Pinpoint the cell where the given text exists, returning its [x, y] midpoint coordinate. 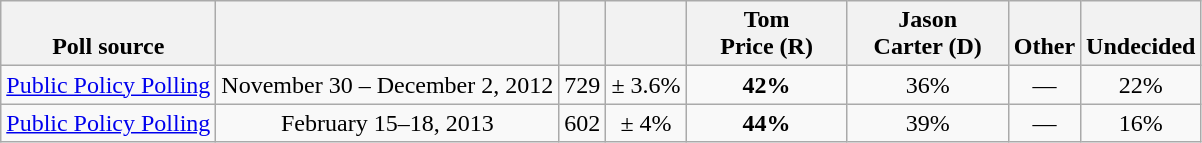
± 3.6% [646, 85]
Poll source [108, 34]
February 15–18, 2013 [388, 123]
44% [766, 123]
729 [582, 85]
November 30 – December 2, 2012 [388, 85]
± 4% [646, 123]
42% [766, 85]
Other [1044, 34]
TomPrice (R) [766, 34]
39% [928, 123]
22% [1141, 85]
36% [928, 85]
Undecided [1141, 34]
JasonCarter (D) [928, 34]
16% [1141, 123]
602 [582, 123]
